Locate the cell with the specified text and output its [x, y] center coordinate. 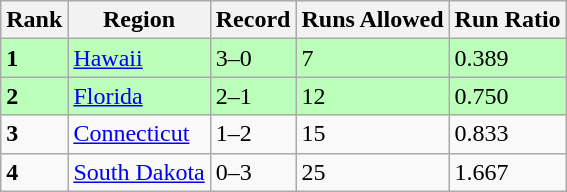
1.667 [508, 172]
0.833 [508, 134]
Record [253, 20]
0.750 [508, 96]
25 [372, 172]
1–2 [253, 134]
2 [34, 96]
Florida [139, 96]
3 [34, 134]
Hawaii [139, 58]
7 [372, 58]
2–1 [253, 96]
South Dakota [139, 172]
0–3 [253, 172]
Rank [34, 20]
Region [139, 20]
12 [372, 96]
15 [372, 134]
1 [34, 58]
Connecticut [139, 134]
Runs Allowed [372, 20]
0.389 [508, 58]
Run Ratio [508, 20]
3–0 [253, 58]
4 [34, 172]
